Detect which cell encompasses the target text, then output its (X, Y) center coordinate. 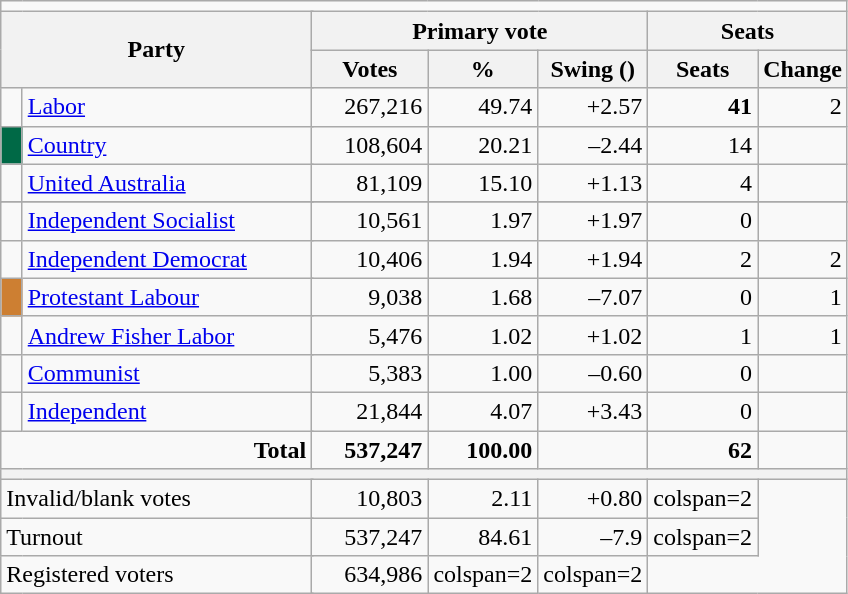
% (483, 69)
Andrew Fisher Labor (167, 335)
Total (156, 449)
62 (703, 449)
Change (803, 69)
Independent Socialist (167, 221)
+1.13 (593, 183)
+1.02 (593, 335)
Labor (167, 107)
15.10 (483, 183)
Country (167, 145)
108,604 (370, 145)
Protestant Labour (167, 297)
1.02 (483, 335)
Registered voters (156, 575)
10,561 (370, 221)
+3.43 (593, 411)
84.61 (483, 537)
81,109 (370, 183)
–7.07 (593, 297)
10,803 (370, 499)
–0.60 (593, 373)
10,406 (370, 259)
Communist (167, 373)
267,216 (370, 107)
Turnout (156, 537)
5,383 (370, 373)
+1.94 (593, 259)
21,844 (370, 411)
–2.44 (593, 145)
Invalid/blank votes (156, 499)
Primary vote (480, 31)
+2.57 (593, 107)
Swing () (593, 69)
1.68 (483, 297)
5,476 (370, 335)
9,038 (370, 297)
Independent (167, 411)
United Australia (167, 183)
+0.80 (593, 499)
4.07 (483, 411)
–7.9 (593, 537)
1.97 (483, 221)
100.00 (483, 449)
+1.97 (593, 221)
Party (156, 50)
2.11 (483, 499)
20.21 (483, 145)
634,986 (370, 575)
41 (703, 107)
1.94 (483, 259)
Votes (370, 69)
14 (703, 145)
49.74 (483, 107)
4 (703, 183)
1.00 (483, 373)
Independent Democrat (167, 259)
